Provide the (X, Y) coordinate of the cell's center where the given text is located.  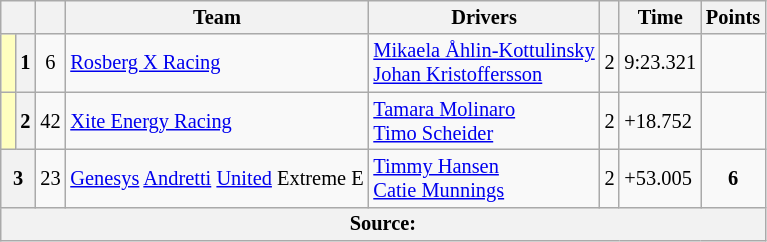
Rosberg X Racing (216, 63)
+53.005 (660, 178)
Xite Energy Racing (216, 121)
Drivers (484, 17)
Points (733, 17)
Time (660, 17)
3 (18, 178)
Tamara Molinaro Timo Scheider (484, 121)
+18.752 (660, 121)
Timmy Hansen Catie Munnings (484, 178)
42 (50, 121)
1 (26, 63)
Source: (383, 224)
Team (216, 17)
Mikaela Åhlin-Kottulinsky Johan Kristoffersson (484, 63)
23 (50, 178)
Genesys Andretti United Extreme E (216, 178)
9:23.321 (660, 63)
